Determine the (X, Y) coordinate at the center of the cell enclosing the given text.  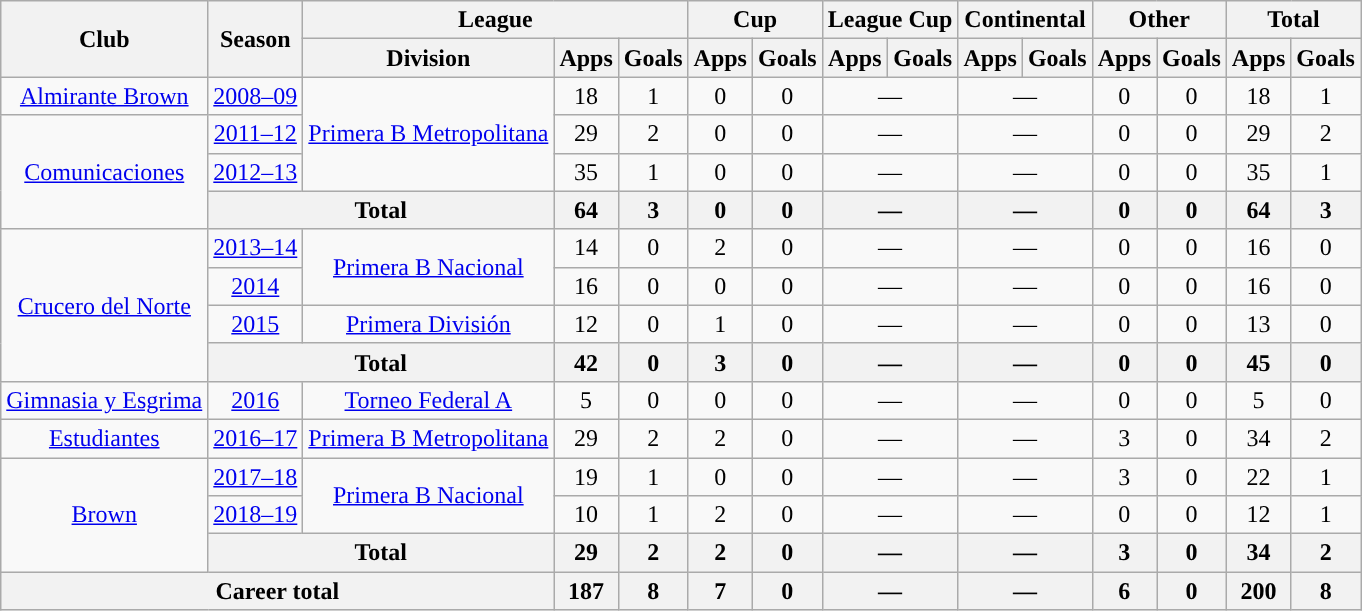
Cup (755, 20)
2016–17 (256, 438)
45 (1258, 362)
Torneo Federal A (428, 400)
Comunicaciones (104, 172)
Crucero del Norte (104, 305)
2013–14 (256, 248)
13 (1258, 324)
2017–18 (256, 477)
2012–13 (256, 172)
10 (586, 515)
Career total (278, 591)
Primera División (428, 324)
2018–19 (256, 515)
League Cup (890, 20)
League (496, 20)
Season (256, 39)
Division (428, 58)
Other (1159, 20)
6 (1124, 591)
2016 (256, 400)
Estudiantes (104, 438)
14 (586, 248)
Continental (1025, 20)
2015 (256, 324)
22 (1258, 477)
Gimnasia y Esgrima (104, 400)
42 (586, 362)
187 (586, 591)
19 (586, 477)
200 (1258, 591)
Club (104, 39)
2008–09 (256, 96)
Almirante Brown (104, 96)
7 (720, 591)
Brown (104, 515)
2014 (256, 286)
2011–12 (256, 134)
